Return [x, y] of the center of cell containing provided text 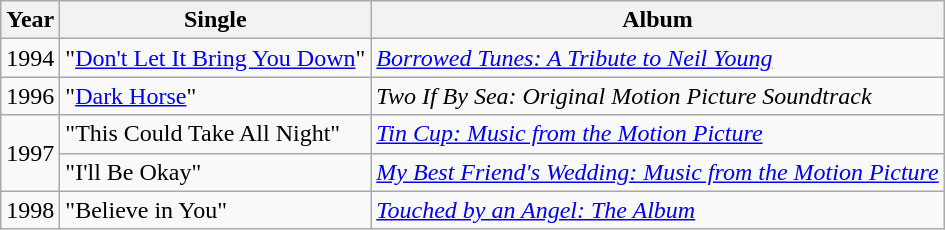
Two If By Sea: Original Motion Picture Soundtrack [658, 96]
Single [216, 20]
1997 [30, 153]
"Believe in You" [216, 210]
1994 [30, 58]
1996 [30, 96]
"I'll Be Okay" [216, 172]
Borrowed Tunes: A Tribute to Neil Young [658, 58]
"Don't Let It Bring You Down" [216, 58]
Touched by an Angel: The Album [658, 210]
"Dark Horse" [216, 96]
1998 [30, 210]
Tin Cup: Music from the Motion Picture [658, 134]
Album [658, 20]
Year [30, 20]
"This Could Take All Night" [216, 134]
My Best Friend's Wedding: Music from the Motion Picture [658, 172]
